Extract the [x, y] coordinate from the center of the cell holding the provided text.  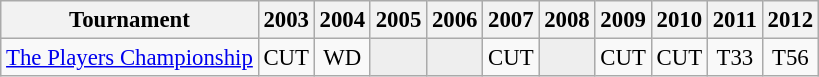
The Players Championship [130, 58]
2008 [567, 20]
2004 [342, 20]
2005 [398, 20]
2010 [679, 20]
T33 [734, 58]
2006 [455, 20]
WD [342, 58]
Tournament [130, 20]
2012 [790, 20]
2009 [623, 20]
2007 [511, 20]
2011 [734, 20]
T56 [790, 58]
2003 [286, 20]
